Search for the cell housing the specified text and yield its (x, y) center coordinate. 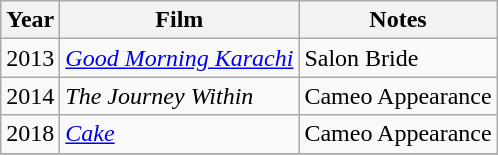
Good Morning Karachi (180, 58)
The Journey Within (180, 96)
Salon Bride (398, 58)
2018 (30, 134)
2013 (30, 58)
2014 (30, 96)
Film (180, 20)
Notes (398, 20)
Cake (180, 134)
Year (30, 20)
